Provide the (X, Y) coordinate of the cell's center where the given text is located.  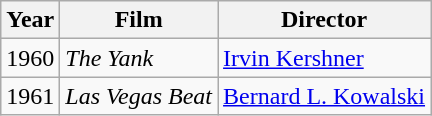
Irvin Kershner (324, 58)
Bernard L. Kowalski (324, 96)
Year (30, 20)
Film (139, 20)
1960 (30, 58)
The Yank (139, 58)
1961 (30, 96)
Las Vegas Beat (139, 96)
Director (324, 20)
